Return (x, y) of the center of cell containing provided text 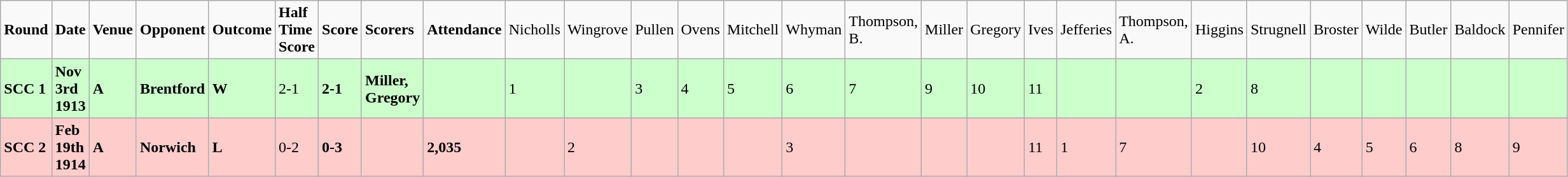
Opponent (172, 30)
Butler (1429, 30)
Scorers (392, 30)
Broster (1336, 30)
2,035 (464, 147)
Venue (113, 30)
Ovens (700, 30)
Nov 3rd 1913 (70, 88)
Higgins (1219, 30)
Miller, Gregory (392, 88)
Norwich (172, 147)
Attendance (464, 30)
Pennifer (1538, 30)
Date (70, 30)
Gregory (996, 30)
Miller (944, 30)
Wilde (1384, 30)
Nicholls (534, 30)
Ives (1041, 30)
Half Time Score (297, 30)
W (242, 88)
Thompson, B. (884, 30)
SCC 1 (26, 88)
L (242, 147)
Jefferies (1086, 30)
Round (26, 30)
0-2 (297, 147)
Feb 19th 1914 (70, 147)
Score (340, 30)
Whyman (814, 30)
Mitchell (753, 30)
Outcome (242, 30)
Strugnell (1279, 30)
Brentford (172, 88)
Wingrove (598, 30)
Thompson, A. (1154, 30)
SCC 2 (26, 147)
Pullen (655, 30)
Baldock (1480, 30)
0-3 (340, 147)
